Return the (X, Y) coordinate for the center point of the cell that contains the specified text.  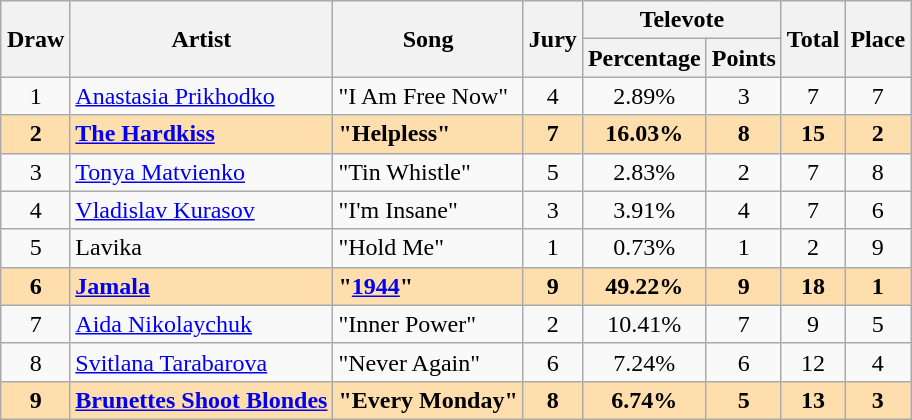
Place (878, 39)
3.91% (644, 210)
18 (813, 286)
"I Am Free Now" (428, 96)
Total (813, 39)
Draw (35, 39)
"Every Monday" (428, 400)
2.89% (644, 96)
Jamala (202, 286)
0.73% (644, 248)
12 (813, 362)
2.83% (644, 172)
Brunettes Shoot Blondes (202, 400)
Lavika (202, 248)
16.03% (644, 134)
"Helpless" (428, 134)
Anastasia Prikhodko (202, 96)
"Tin Whistle" (428, 172)
"I'm Insane" (428, 210)
Vladislav Kurasov (202, 210)
"Inner Power" (428, 324)
Artist (202, 39)
Percentage (644, 58)
13 (813, 400)
Svitlana Tarabarova (202, 362)
"1944" (428, 286)
"Never Again" (428, 362)
The Hardkiss (202, 134)
Tonya Matvienko (202, 172)
Jury (552, 39)
"Hold Me" (428, 248)
7.24% (644, 362)
15 (813, 134)
Song (428, 39)
Televote (682, 20)
10.41% (644, 324)
Aida Nikolaychuk (202, 324)
Points (744, 58)
6.74% (644, 400)
49.22% (644, 286)
